Determine the [X, Y] coordinate at the center of the cell enclosing the given text.  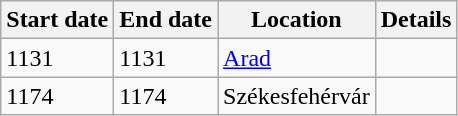
Székesfehérvár [297, 96]
Arad [297, 58]
Location [297, 20]
Details [416, 20]
Start date [58, 20]
End date [166, 20]
